Search for the cell housing the specified text and yield its [X, Y] center coordinate. 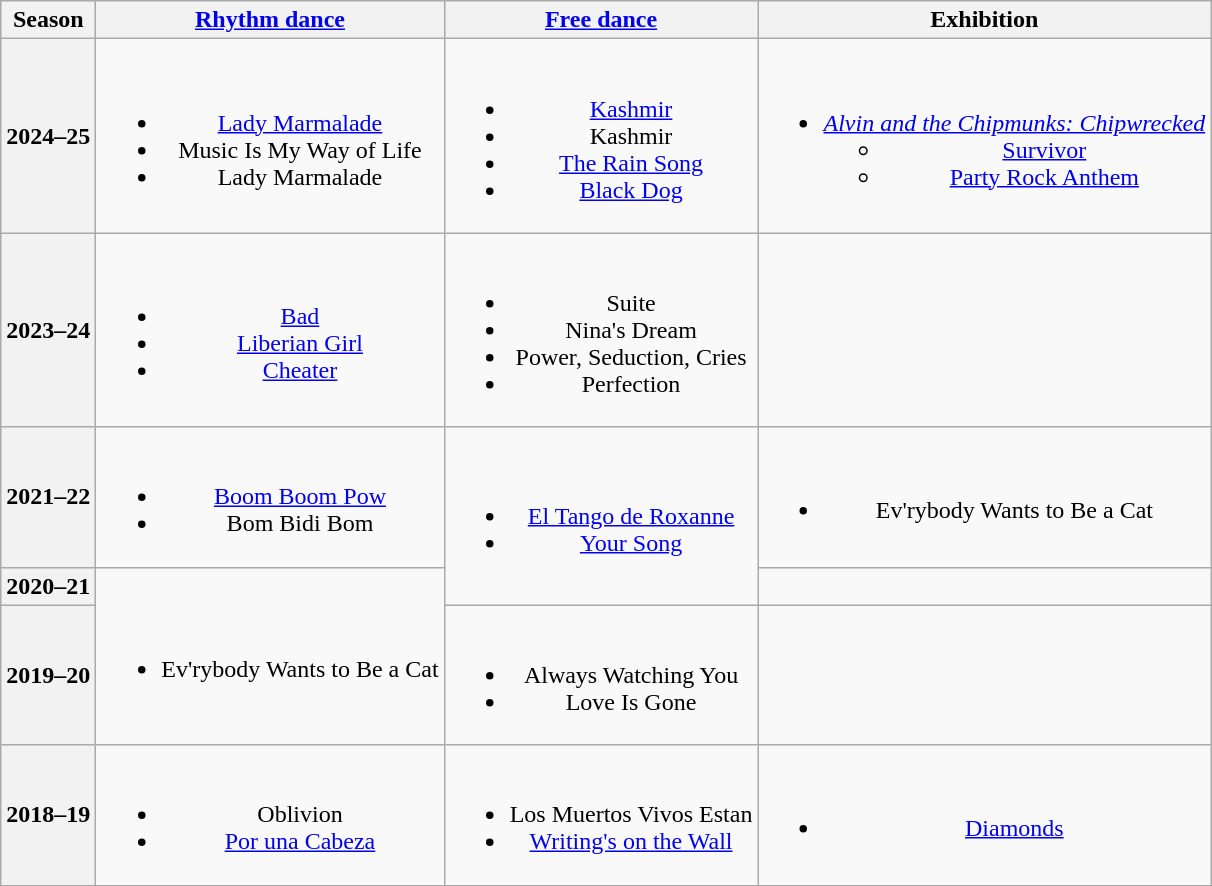
Los Muertos Vivos Estan Writing's on the Wall [601, 815]
2021–22 [48, 497]
Alvin and the Chipmunks: ChipwreckedSurvivor Party Rock Anthem [984, 136]
Exhibition [984, 20]
Oblivion Por una Cabeza [270, 815]
2024–25 [48, 136]
Free dance [601, 20]
2018–19 [48, 815]
Rhythm dance [270, 20]
Kashmir Kashmir The Rain Song Black Dog [601, 136]
2020–21 [48, 586]
2023–24 [48, 330]
Always Watching YouLove Is Gone [601, 675]
Lady Marmalade Music Is My Way of Life Lady Marmalade [270, 136]
Boom Boom Pow Bom Bidi Bom [270, 497]
El Tango de Roxanne Your Song [601, 516]
BadLiberian GirlCheater [270, 330]
Suite Nina's DreamPower, Seduction, CriesPerfection [601, 330]
Season [48, 20]
Diamonds [984, 815]
2019–20 [48, 675]
